Pinpoint the cell where the given text exists, returning its [X, Y] midpoint coordinate. 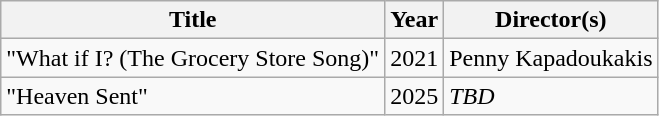
2021 [414, 58]
"Heaven Sent" [193, 96]
Year [414, 20]
Title [193, 20]
Penny Kapadoukakis [551, 58]
TBD [551, 96]
"What if I? (The Grocery Store Song)" [193, 58]
2025 [414, 96]
Director(s) [551, 20]
